Identify which cell holds the provided text, then report its [X, Y] central coordinate. 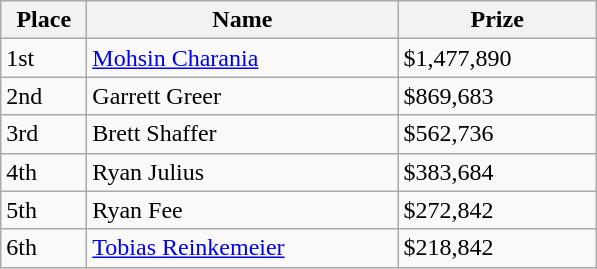
$272,842 [498, 210]
$383,684 [498, 172]
3rd [44, 134]
Garrett Greer [242, 96]
Place [44, 20]
5th [44, 210]
Mohsin Charania [242, 58]
Ryan Julius [242, 172]
1st [44, 58]
$869,683 [498, 96]
2nd [44, 96]
Brett Shaffer [242, 134]
6th [44, 248]
Ryan Fee [242, 210]
$218,842 [498, 248]
Prize [498, 20]
Tobias Reinkemeier [242, 248]
Name [242, 20]
$562,736 [498, 134]
4th [44, 172]
$1,477,890 [498, 58]
